Pinpoint the cell where the given text exists, returning its (x, y) midpoint coordinate. 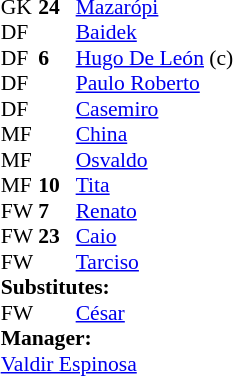
7 (57, 211)
10 (57, 185)
23 (57, 237)
6 (57, 58)
